Extract the [X, Y] coordinate from the center of the cell holding the provided text.  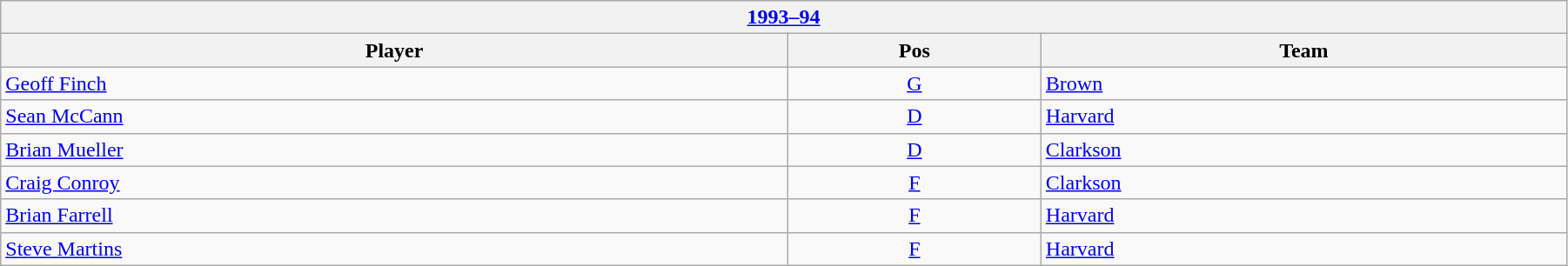
Brown [1303, 83]
Sean McCann [395, 116]
Team [1303, 50]
Geoff Finch [395, 83]
Craig Conroy [395, 183]
Brian Mueller [395, 150]
1993–94 [784, 17]
Pos [914, 50]
Player [395, 50]
G [914, 83]
Brian Farrell [395, 216]
Steve Martins [395, 249]
